Find where the given text appears and provide that cell's center as [X, Y] coordinate. 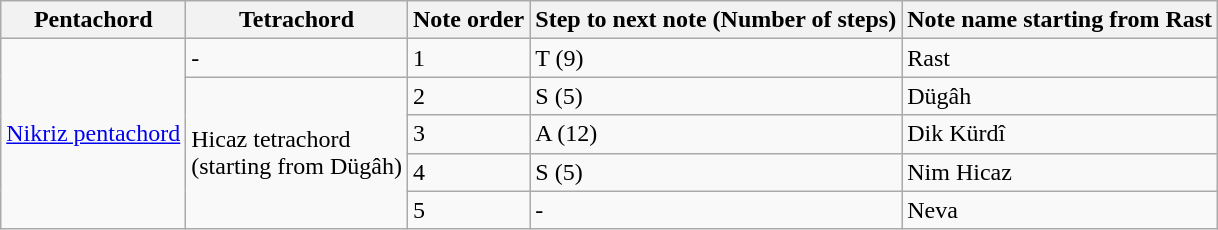
2 [468, 96]
Dügâh [1060, 96]
A (12) [716, 134]
Nim Hicaz [1060, 172]
5 [468, 210]
T (9) [716, 58]
Note name starting from Rast [1060, 20]
Nikriz pentachord [94, 134]
Tetrachord [297, 20]
Hicaz tetrachord(starting from Dügâh) [297, 153]
4 [468, 172]
Pentachord [94, 20]
Note order [468, 20]
Step to next note (Number of steps) [716, 20]
1 [468, 58]
Rast [1060, 58]
Dik Kürdî [1060, 134]
Neva [1060, 210]
3 [468, 134]
